Determine the [x, y] coordinate at the center of the cell enclosing the given text.  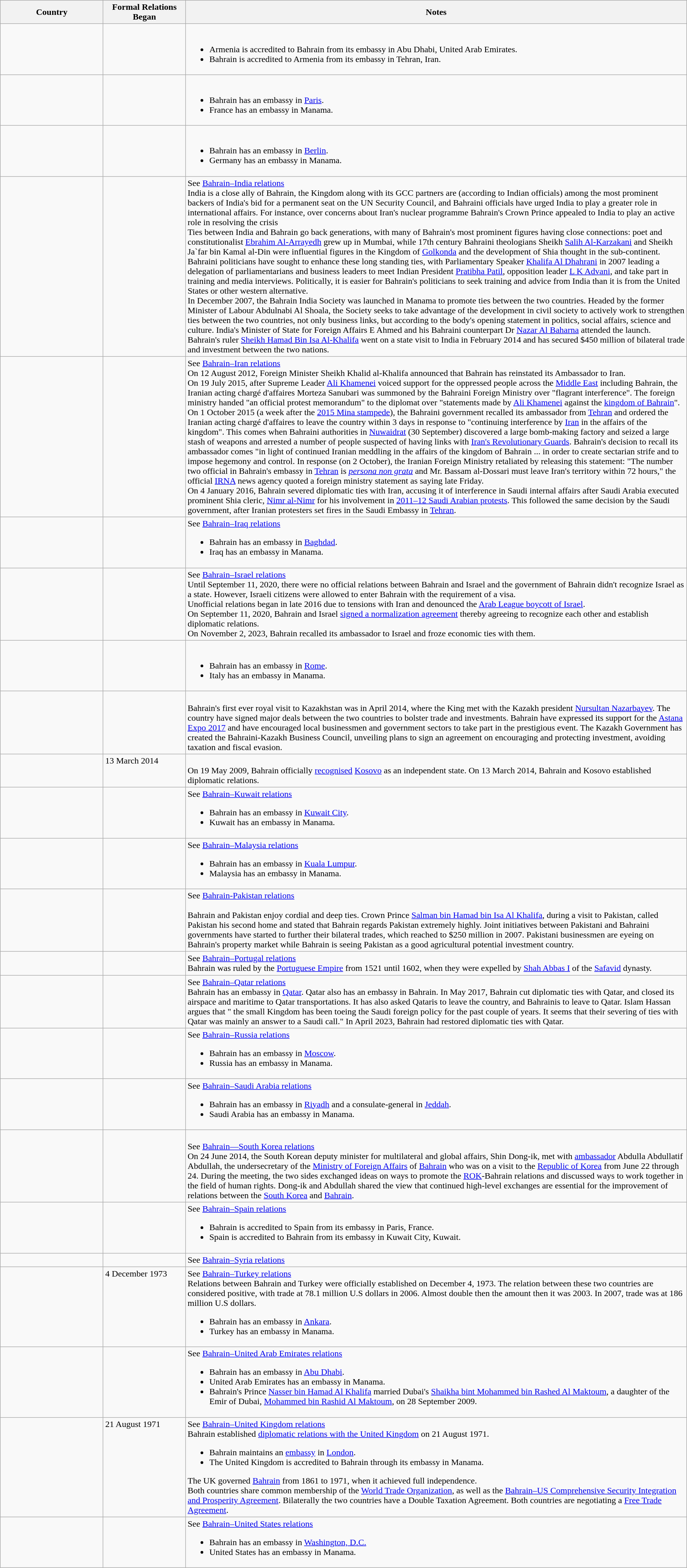
See Bahrain–Russia relationsBahrain has an embassy in Moscow.Russia has an embassy in Manama. [436, 1054]
Formal Relations Began [144, 12]
See Bahrain–Malaysia relationsBahrain has an embassy in Kuala Lumpur.Malaysia has an embassy in Manama. [436, 864]
See Bahrain–United States relationsBahrain has an embassy in Washington, D.C.United States has an embassy in Manama. [436, 1542]
Bahrain has an embassy in Berlin.Germany has an embassy in Manama. [436, 151]
Notes [436, 12]
Country [52, 12]
4 December 1973 [144, 1307]
On 19 May 2009, Bahrain officially recognised Kosovo as an independent state. On 13 March 2014, Bahrain and Kosovo established diplomatic relations. [436, 770]
Bahrain has an embassy in Rome.Italy has an embassy in Manama. [436, 666]
21 August 1971 [144, 1467]
See Bahrain–Iraq relationsBahrain has an embassy in Baghdad.Iraq has an embassy in Manama. [436, 542]
See Bahrain–Saudi Arabia relationsBahrain has an embassy in Riyadh and a consulate-general in Jeddah.Saudi Arabia has an embassy in Manama. [436, 1104]
See Bahrain–Kuwait relationsBahrain has an embassy in Kuwait City.Kuwait has an embassy in Manama. [436, 812]
Bahrain has an embassy in Paris.France has an embassy in Manama. [436, 100]
13 March 2014 [144, 770]
See Bahrain–Syria relations [436, 1260]
